For the text-containing cell, return its midpoint in (x, y) coordinate format. 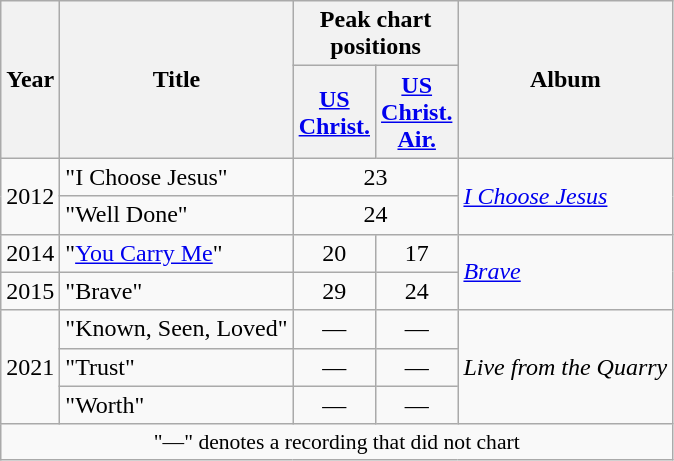
USChrist. (334, 112)
"Well Done" (176, 215)
2015 (30, 291)
20 (334, 253)
2014 (30, 253)
Peak chart positions (376, 34)
23 (376, 177)
"Trust" (176, 367)
USChrist.Air. (417, 112)
"—" denotes a recording that did not chart (337, 442)
17 (417, 253)
I Choose Jesus (566, 196)
"Known, Seen, Loved" (176, 329)
2021 (30, 367)
Live from the Quarry (566, 367)
"Brave" (176, 291)
"Worth" (176, 405)
29 (334, 291)
Album (566, 80)
"You Carry Me" (176, 253)
"I Choose Jesus" (176, 177)
Title (176, 80)
Brave (566, 272)
2012 (30, 196)
Year (30, 80)
